Capture the cell that displays the provided text and extract its (X, Y) central coordinate. 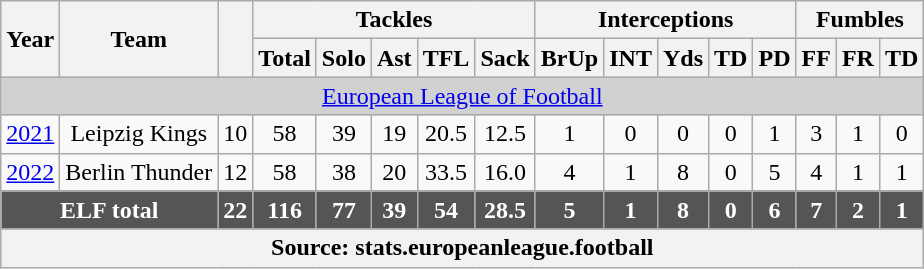
TFL (446, 58)
Source: stats.europeanleague.football (462, 248)
38 (344, 172)
PD (774, 58)
7 (816, 210)
Solo (344, 58)
3 (816, 134)
22 (236, 210)
12 (236, 172)
54 (446, 210)
Leipzig Kings (139, 134)
12.5 (505, 134)
6 (774, 210)
77 (344, 210)
2022 (30, 172)
Year (30, 39)
20.5 (446, 134)
European League of Football (462, 96)
Fumbles (860, 20)
ELF total (110, 210)
28.5 (505, 210)
116 (285, 210)
Ast (394, 58)
10 (236, 134)
BrUp (569, 58)
FR (858, 58)
16.0 (505, 172)
20 (394, 172)
Total (285, 58)
INT (631, 58)
FF (816, 58)
2 (858, 210)
2021 (30, 134)
Team (139, 39)
Tackles (394, 20)
Interceptions (666, 20)
Berlin Thunder (139, 172)
Sack (505, 58)
19 (394, 134)
Yds (682, 58)
33.5 (446, 172)
